From the cell containing the given text, extract its center point as (X, Y) coordinate. 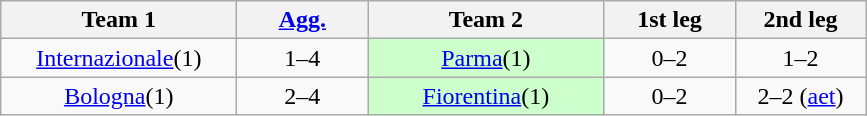
1–2 (800, 58)
Internazionale(1) (119, 58)
2–4 (302, 96)
Parma(1) (486, 58)
1st leg (670, 20)
Fiorentina(1) (486, 96)
Agg. (302, 20)
Team 2 (486, 20)
2–2 (aet) (800, 96)
1–4 (302, 58)
Bologna(1) (119, 96)
Team 1 (119, 20)
2nd leg (800, 20)
